Find where the given text appears and provide that cell's center as (x, y) coordinate. 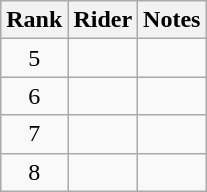
7 (34, 134)
Rider (103, 20)
Rank (34, 20)
Notes (172, 20)
6 (34, 96)
8 (34, 172)
5 (34, 58)
